From the cell containing the given text, extract its center point as (X, Y) coordinate. 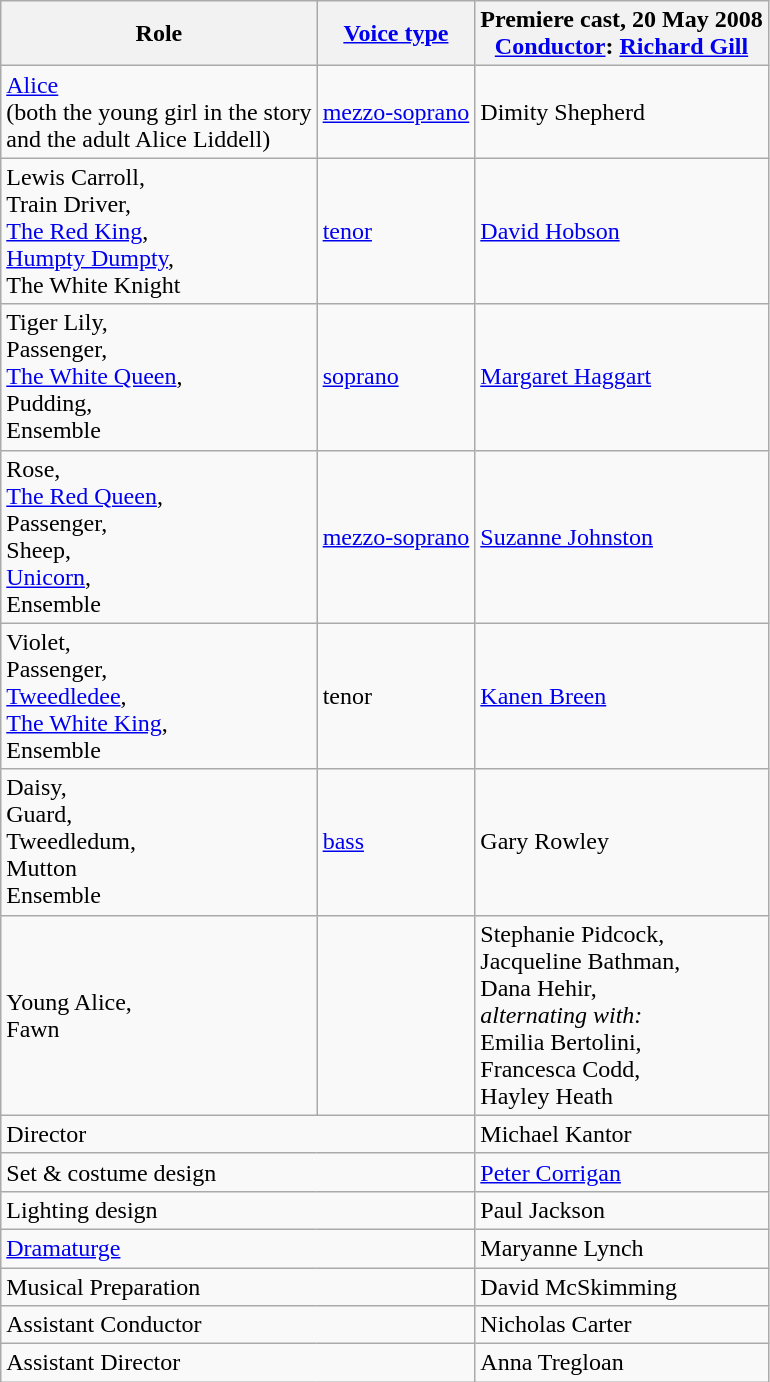
Young Alice,Fawn (159, 1015)
Lighting design (238, 1210)
Director (238, 1134)
Kanen Breen (622, 696)
David Hobson (622, 231)
Maryanne Lynch (622, 1248)
Assistant Conductor (238, 1325)
Lewis Carroll,Train Driver,The Red King,Humpty Dumpty,The White Knight (159, 231)
Paul Jackson (622, 1210)
David McSkimming (622, 1287)
Premiere cast, 20 May 2008Conductor: Richard Gill (622, 34)
Stephanie Pidcock,Jacqueline Bathman,Dana Hehir,alternating with:Emilia Bertolini,Francesca Codd,Hayley Heath (622, 1015)
Daisy,Guard,Tweedledum,MuttonEnsemble (159, 842)
Gary Rowley (622, 842)
Michael Kantor (622, 1134)
Rose,The Red Queen,Passenger,Sheep,Unicorn,Ensemble (159, 536)
Suzanne Johnston (622, 536)
Dimity Shepherd (622, 112)
Peter Corrigan (622, 1172)
Tiger Lily,Passenger,The White Queen,Pudding,Ensemble (159, 377)
soprano (396, 377)
Margaret Haggart (622, 377)
Alice(both the young girl in the storyand the adult Alice Liddell) (159, 112)
Assistant Director (238, 1363)
Voice type (396, 34)
Role (159, 34)
Set & costume design (238, 1172)
Anna Tregloan (622, 1363)
Dramaturge (238, 1248)
Musical Preparation (238, 1287)
Nicholas Carter (622, 1325)
bass (396, 842)
Violet,Passenger,Tweedledee,The White King,Ensemble (159, 696)
